Capture the cell that displays the provided text and extract its [X, Y] central coordinate. 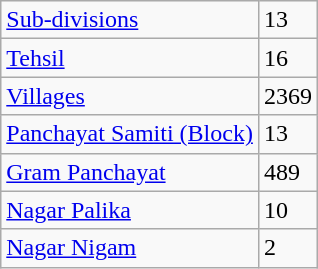
2 [288, 248]
Nagar Nigam [130, 248]
16 [288, 58]
2369 [288, 96]
489 [288, 172]
Panchayat Samiti (Block) [130, 134]
Sub-divisions [130, 20]
Tehsil [130, 58]
10 [288, 210]
Villages [130, 96]
Nagar Palika [130, 210]
Gram Panchayat [130, 172]
